Locate the cell with the specified text and output its [X, Y] center coordinate. 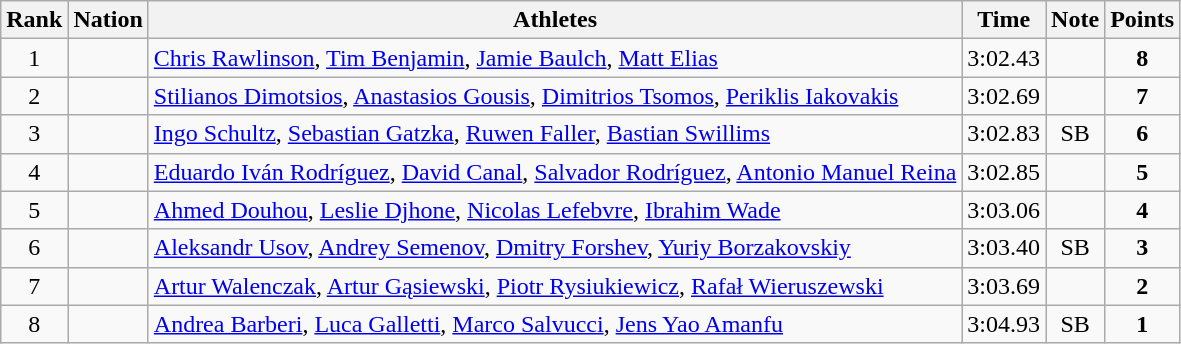
3:02.85 [1004, 172]
Aleksandr Usov, Andrey Semenov, Dmitry Forshev, Yuriy Borzakovskiy [555, 248]
Athletes [555, 20]
Ahmed Douhou, Leslie Djhone, Nicolas Lefebvre, Ibrahim Wade [555, 210]
Note [1076, 20]
3:02.43 [1004, 58]
3:02.83 [1004, 134]
Points [1142, 20]
Eduardo Iván Rodríguez, David Canal, Salvador Rodríguez, Antonio Manuel Reina [555, 172]
3:03.69 [1004, 286]
Time [1004, 20]
3:03.40 [1004, 248]
Nation [108, 20]
Andrea Barberi, Luca Galletti, Marco Salvucci, Jens Yao Amanfu [555, 324]
Ingo Schultz, Sebastian Gatzka, Ruwen Faller, Bastian Swillims [555, 134]
3:04.93 [1004, 324]
Rank [34, 20]
Stilianos Dimotsios, Anastasios Gousis, Dimitrios Tsomos, Periklis Iakovakis [555, 96]
3:03.06 [1004, 210]
3:02.69 [1004, 96]
Chris Rawlinson, Tim Benjamin, Jamie Baulch, Matt Elias [555, 58]
Artur Walenczak, Artur Gąsiewski, Piotr Rysiukiewicz, Rafał Wieruszewski [555, 286]
